Output the (x, y) coordinate of the center of the cell containing the given text.  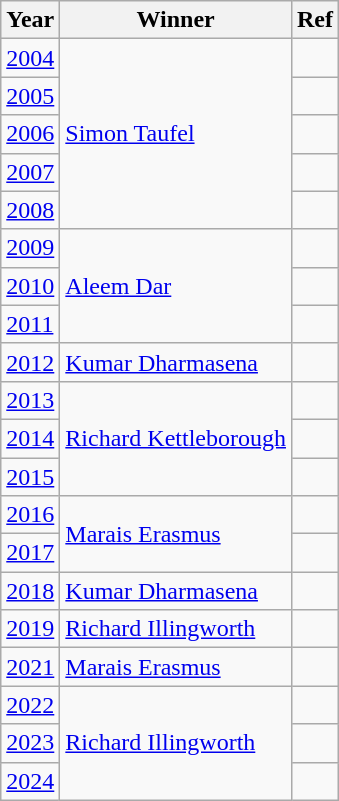
Richard Kettleborough (176, 438)
2022 (30, 705)
Year (30, 20)
2021 (30, 667)
2008 (30, 210)
2004 (30, 58)
2010 (30, 286)
2011 (30, 324)
2017 (30, 553)
2014 (30, 438)
2005 (30, 96)
2009 (30, 248)
2019 (30, 629)
Simon Taufel (176, 134)
Aleem Dar (176, 286)
2024 (30, 781)
2016 (30, 515)
2006 (30, 134)
2013 (30, 400)
Ref (314, 20)
2012 (30, 362)
2007 (30, 172)
Winner (176, 20)
2015 (30, 477)
2018 (30, 591)
2023 (30, 743)
